From the cell containing the given text, extract its center point as [x, y] coordinate. 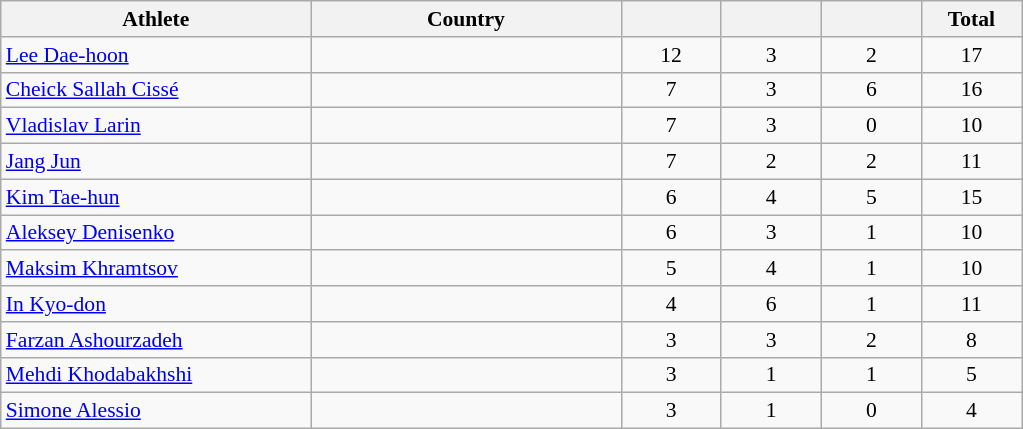
Aleksey Denisenko [156, 233]
8 [971, 340]
15 [971, 197]
Athlete [156, 19]
Cheick Sallah Cissé [156, 90]
17 [971, 55]
12 [671, 55]
Lee Dae-hoon [156, 55]
Country [466, 19]
Total [971, 19]
Farzan Ashourzadeh [156, 340]
Vladislav Larin [156, 126]
Simone Alessio [156, 411]
Mehdi Khodabakhshi [156, 375]
16 [971, 90]
Kim Tae-hun [156, 197]
Jang Jun [156, 162]
In Kyo-don [156, 304]
Maksim Khramtsov [156, 269]
